Identify which cell holds the provided text, then report its [X, Y] central coordinate. 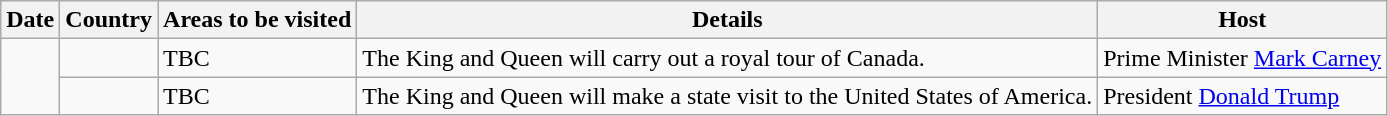
Details [728, 20]
President Donald Trump [1242, 96]
Areas to be visited [258, 20]
The King and Queen will carry out a royal tour of Canada. [728, 58]
Country [109, 20]
Host [1242, 20]
The King and Queen will make a state visit to the United States of America. [728, 96]
Date [30, 20]
Prime Minister Mark Carney [1242, 58]
